Return the [x, y] coordinate for the center point of the cell that contains the specified text.  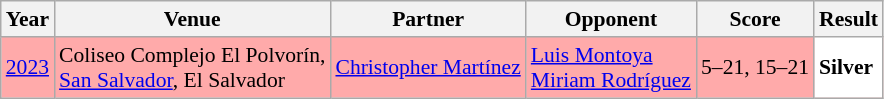
Coliseo Complejo El Polvorín,San Salvador, El Salvador [192, 68]
Result [848, 19]
2023 [28, 68]
Year [28, 19]
Luis Montoya Miriam Rodríguez [611, 68]
Christopher Martínez [428, 68]
5–21, 15–21 [755, 68]
Score [755, 19]
Partner [428, 19]
Venue [192, 19]
Opponent [611, 19]
Silver [848, 68]
